Determine the (X, Y) coordinate at the center of the cell enclosing the given text.  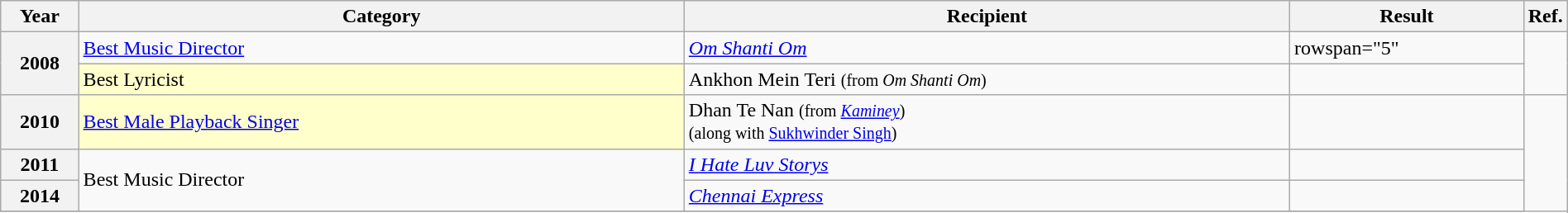
Best Male Playback Singer (381, 122)
2010 (40, 122)
Om Shanti Om (987, 48)
rowspan="5" (1408, 48)
I Hate Luv Storys (987, 164)
2014 (40, 196)
Chennai Express (987, 196)
Year (40, 17)
Category (381, 17)
Best Lyricist (381, 79)
Ankhon Mein Teri (from Om Shanti Om) (987, 79)
Dhan Te Nan (from Kaminey)(along with Sukhwinder Singh) (987, 122)
2008 (40, 64)
Recipient (987, 17)
Result (1408, 17)
2011 (40, 164)
Ref. (1545, 17)
